Identify which cell holds the provided text, then report its [x, y] central coordinate. 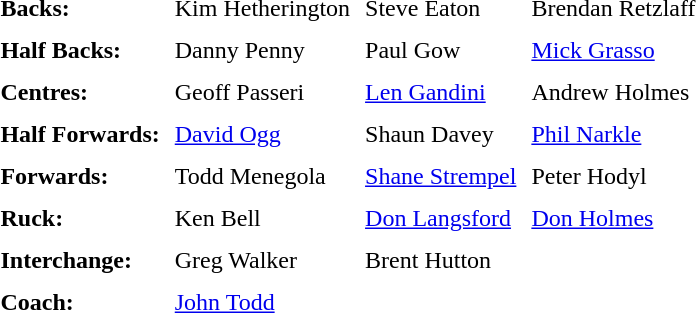
Shane Strempel [440, 176]
David Ogg [262, 134]
Paul Gow [440, 50]
Don Langsford [440, 218]
Geoff Passeri [262, 92]
Danny Penny [262, 50]
Ken Bell [262, 218]
Todd Menegola [262, 176]
Len Gandini [440, 92]
Brent Hutton [440, 260]
Greg Walker [262, 260]
Shaun Davey [440, 134]
